Search for the cell housing the specified text and yield its (x, y) center coordinate. 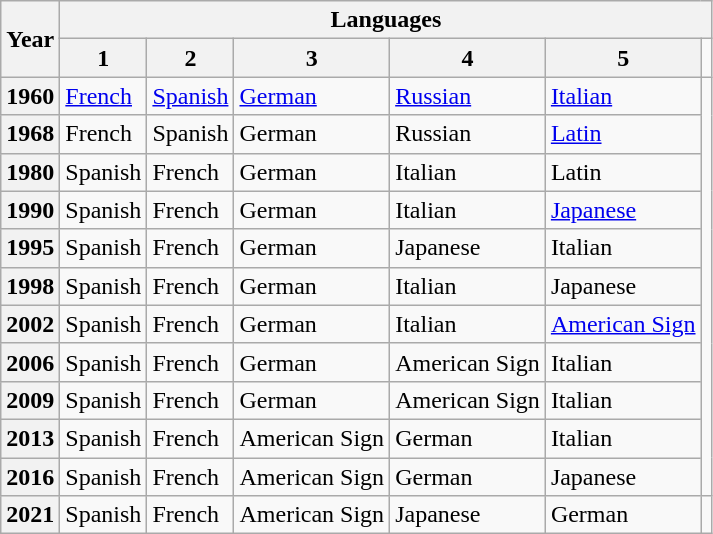
1968 (30, 134)
1995 (30, 248)
4 (468, 58)
Year (30, 39)
1980 (30, 172)
1960 (30, 96)
Languages (386, 20)
5 (623, 58)
2009 (30, 400)
2021 (30, 515)
2006 (30, 362)
2013 (30, 438)
1998 (30, 286)
2016 (30, 477)
3 (312, 58)
1 (104, 58)
2 (190, 58)
1990 (30, 210)
2002 (30, 324)
